Output the (x, y) coordinate of the center of the cell containing the given text.  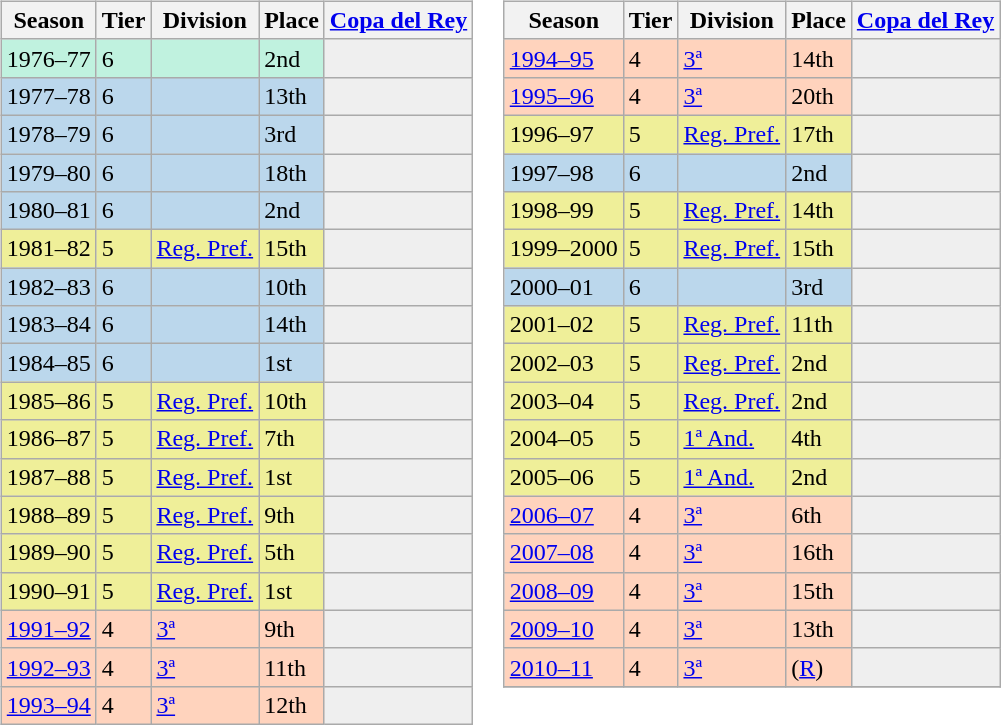
(R) (819, 667)
1981–82 (48, 249)
1984–85 (48, 363)
2010–11 (564, 667)
1996–97 (564, 134)
1990–91 (48, 591)
1979–80 (48, 173)
1995–96 (564, 96)
2001–02 (564, 325)
20th (819, 96)
12th (292, 705)
1997–98 (564, 173)
1991–92 (48, 629)
2006–07 (564, 515)
1986–87 (48, 439)
1987–88 (48, 477)
1992–93 (48, 667)
2000–01 (564, 287)
1983–84 (48, 325)
1982–83 (48, 287)
18th (292, 173)
1978–79 (48, 134)
1980–81 (48, 211)
1994–95 (564, 58)
16th (819, 553)
7th (292, 439)
5th (292, 553)
2003–04 (564, 401)
2007–08 (564, 553)
1993–94 (48, 705)
6th (819, 515)
1998–99 (564, 211)
1976–77 (48, 58)
2002–03 (564, 363)
1988–89 (48, 515)
1977–78 (48, 96)
1985–86 (48, 401)
2008–09 (564, 591)
2009–10 (564, 629)
4th (819, 439)
1999–2000 (564, 249)
1989–90 (48, 553)
17th (819, 134)
2005–06 (564, 477)
2004–05 (564, 439)
